Find where the given text appears and provide that cell's center as [X, Y] coordinate. 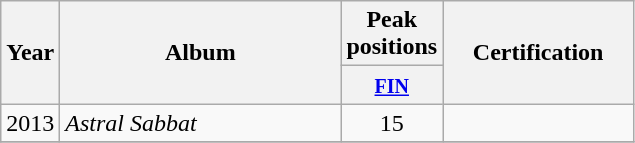
FIN [392, 85]
Certification [538, 52]
Year [30, 52]
Album [200, 52]
2013 [30, 123]
Astral Sabbat [200, 123]
Peak positions [392, 34]
15 [392, 123]
